Detect which cell encompasses the target text, then output its [x, y] center coordinate. 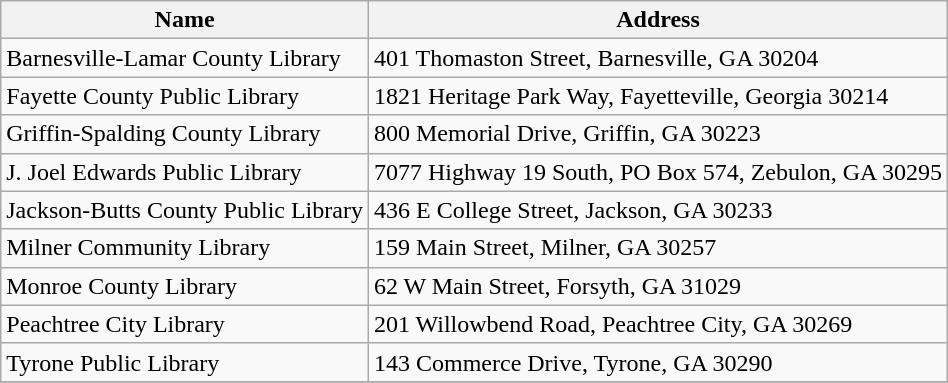
Address [658, 20]
Peachtree City Library [185, 324]
62 W Main Street, Forsyth, GA 31029 [658, 286]
1821 Heritage Park Way, Fayetteville, Georgia 30214 [658, 96]
7077 Highway 19 South, PO Box 574, Zebulon, GA 30295 [658, 172]
401 Thomaston Street, Barnesville, GA 30204 [658, 58]
Griffin-Spalding County Library [185, 134]
Monroe County Library [185, 286]
800 Memorial Drive, Griffin, GA 30223 [658, 134]
Milner Community Library [185, 248]
Jackson-Butts County Public Library [185, 210]
436 E College Street, Jackson, GA 30233 [658, 210]
Tyrone Public Library [185, 362]
Barnesville-Lamar County Library [185, 58]
143 Commerce Drive, Tyrone, GA 30290 [658, 362]
Fayette County Public Library [185, 96]
159 Main Street, Milner, GA 30257 [658, 248]
Name [185, 20]
J. Joel Edwards Public Library [185, 172]
201 Willowbend Road, Peachtree City, GA 30269 [658, 324]
